Pinpoint the cell where the given text exists, returning its (X, Y) midpoint coordinate. 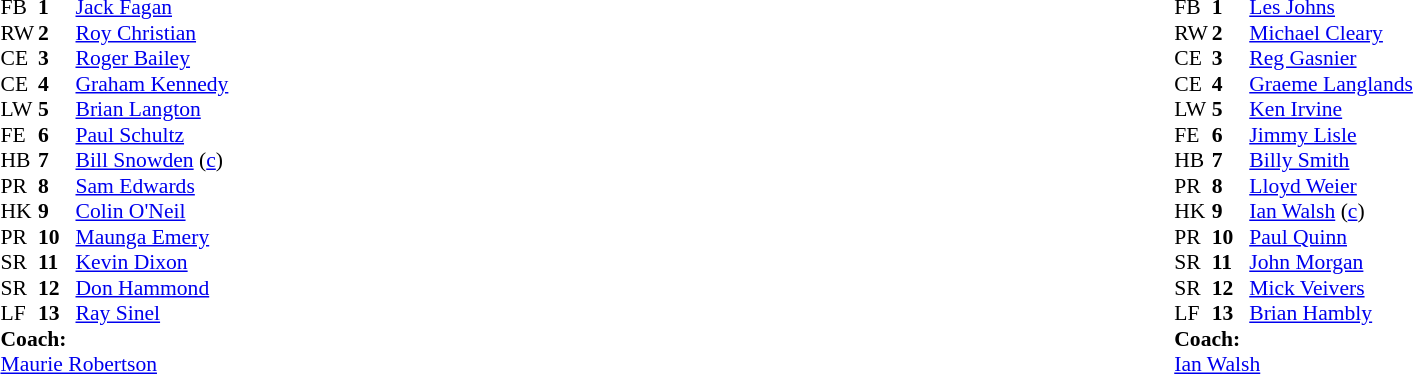
Colin O'Neil (152, 211)
Lloyd Weier (1331, 186)
Brian Hambly (1331, 313)
Maunga Emery (152, 237)
John Morgan (1331, 263)
Ray Sinel (152, 313)
Roy Christian (152, 33)
Billy Smith (1331, 161)
Roger Bailey (152, 59)
Sam Edwards (152, 186)
Ken Irvine (1331, 109)
Michael Cleary (1331, 33)
Mick Veivers (1331, 288)
Paul Quinn (1331, 237)
Kevin Dixon (152, 263)
Jimmy Lisle (1331, 135)
Paul Schultz (152, 135)
Graham Kennedy (152, 84)
Reg Gasnier (1331, 59)
Don Hammond (152, 288)
Graeme Langlands (1331, 84)
Brian Langton (152, 109)
Ian Walsh (c) (1331, 211)
Bill Snowden (c) (152, 161)
